Find where the given text appears and provide that cell's center as [x, y] coordinate. 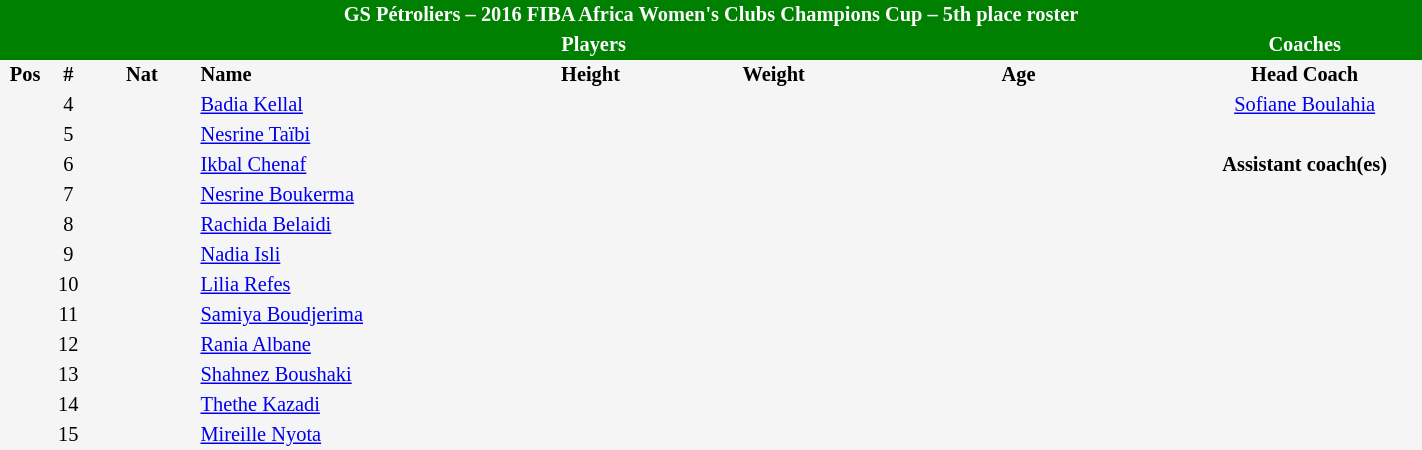
Nesrine Taïbi [340, 135]
Rania Albane [340, 345]
Samiya Boudjerima [340, 315]
Assistant coach(es) [1304, 165]
Pos [25, 75]
Head Coach [1304, 75]
# [68, 75]
Mireille Nyota [340, 435]
15 [68, 435]
Nesrine Boukerma [340, 195]
14 [68, 405]
Rachida Belaidi [340, 225]
Name [340, 75]
Badia Kellal [340, 105]
13 [68, 375]
Sofiane Boulahia [1304, 105]
Lilia Refes [340, 285]
Weight [774, 75]
Nat [142, 75]
Coaches [1304, 45]
8 [68, 225]
Shahnez Boushaki [340, 375]
5 [68, 135]
Thethe Kazadi [340, 405]
6 [68, 165]
GS Pétroliers – 2016 FIBA Africa Women's Clubs Champions Cup – 5th place roster [711, 15]
11 [68, 315]
Players [594, 45]
Height [591, 75]
12 [68, 345]
4 [68, 105]
Age [1019, 75]
10 [68, 285]
9 [68, 255]
Nadia Isli [340, 255]
Ikbal Chenaf [340, 165]
7 [68, 195]
